For the text-containing cell, return its midpoint in [X, Y] coordinate format. 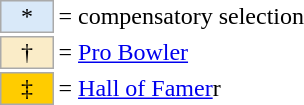
‡ [27, 88]
† [27, 52]
* [27, 16]
